Capture the cell that displays the provided text and extract its (x, y) central coordinate. 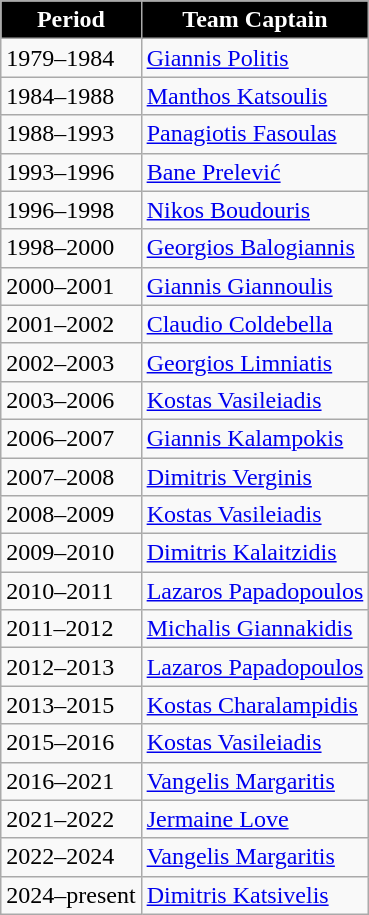
2010–2011 (71, 591)
2015–2016 (71, 743)
2007–2008 (71, 477)
Nikos Boudouris (255, 210)
Giannis Politis (255, 58)
2003–2006 (71, 400)
Manthos Katsoulis (255, 96)
Georgios Limniatis (255, 362)
Georgios Balogiannis (255, 248)
Panagiotis Fasoulas (255, 134)
1988–1993 (71, 134)
Dimitris Katsivelis (255, 895)
Dimitris Verginis (255, 477)
Jermaine Love (255, 819)
2021–2022 (71, 819)
1996–1998 (71, 210)
Dimitris Kalaitzidis (255, 553)
2022–2024 (71, 857)
2000–2001 (71, 286)
2002–2003 (71, 362)
Michalis Giannakidis (255, 629)
2012–2013 (71, 667)
Claudio Coldebella (255, 324)
2011–2012 (71, 629)
1998–2000 (71, 248)
Team Captain (255, 20)
Kostas Charalampidis (255, 705)
1993–1996 (71, 172)
1979–1984 (71, 58)
2008–2009 (71, 515)
1984–1988 (71, 96)
Period (71, 20)
2006–2007 (71, 438)
2016–2021 (71, 781)
Giannis Kalampokis (255, 438)
Bane Prelević (255, 172)
2001–2002 (71, 324)
2013–2015 (71, 705)
2024–present (71, 895)
Giannis Giannoulis (255, 286)
2009–2010 (71, 553)
